Identify which cell holds the provided text, then report its [x, y] central coordinate. 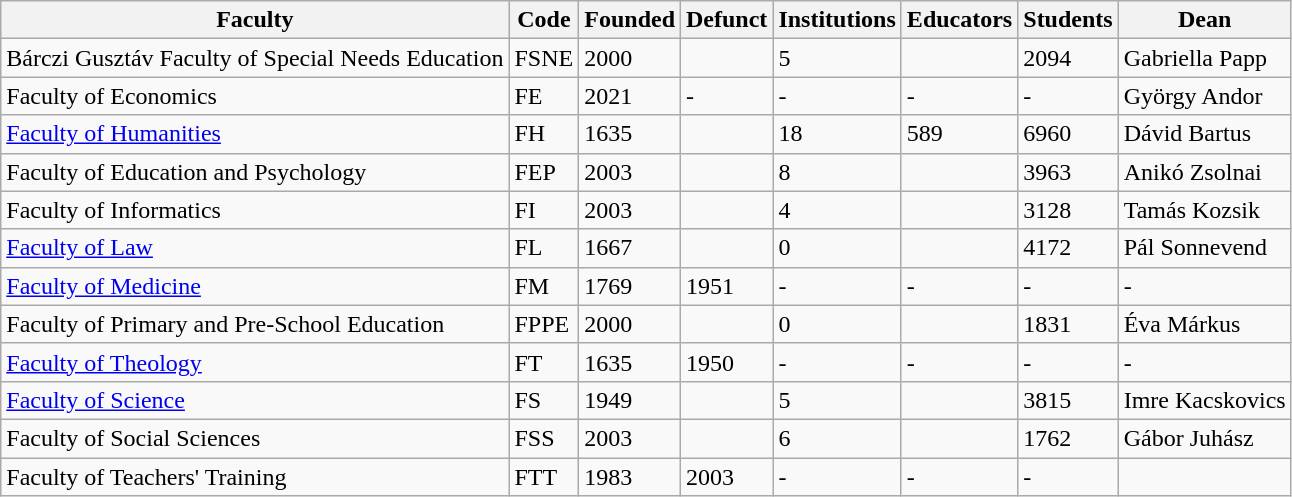
Founded [630, 20]
FSNE [544, 58]
Faculty of Primary and Pre-School Education [255, 324]
6960 [1068, 134]
Anikó Zsolnai [1204, 172]
Dean [1204, 20]
4 [837, 210]
1951 [727, 286]
Faculty [255, 20]
FPPE [544, 324]
1983 [630, 477]
1762 [1068, 438]
FT [544, 362]
Bárczi Gusztáv Faculty of Special Needs Education [255, 58]
18 [837, 134]
FS [544, 400]
Faculty of Social Sciences [255, 438]
FL [544, 248]
FSS [544, 438]
Code [544, 20]
Faculty of Medicine [255, 286]
Faculty of Informatics [255, 210]
FM [544, 286]
Gabriella Papp [1204, 58]
6 [837, 438]
3128 [1068, 210]
1949 [630, 400]
Faculty of Education and Psychology [255, 172]
Faculty of Teachers' Training [255, 477]
1769 [630, 286]
Pál Sonnevend [1204, 248]
2094 [1068, 58]
4172 [1068, 248]
FTT [544, 477]
Institutions [837, 20]
Dávid Bartus [1204, 134]
3815 [1068, 400]
FEP [544, 172]
Faculty of Humanities [255, 134]
Tamás Kozsik [1204, 210]
Faculty of Science [255, 400]
FH [544, 134]
Faculty of Theology [255, 362]
3963 [1068, 172]
1950 [727, 362]
Faculty of Economics [255, 96]
Defunct [727, 20]
2021 [630, 96]
Faculty of Law [255, 248]
1667 [630, 248]
589 [959, 134]
FE [544, 96]
Gábor Juhász [1204, 438]
György Andor [1204, 96]
8 [837, 172]
Éva Márkus [1204, 324]
Educators [959, 20]
1831 [1068, 324]
FI [544, 210]
Students [1068, 20]
Imre Kacskovics [1204, 400]
